Provide the (x, y) coordinate of the cell's center where the given text is located.  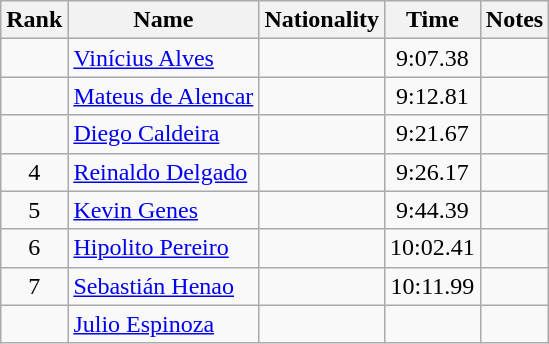
Rank (34, 20)
Julio Espinoza (164, 324)
9:21.67 (433, 134)
4 (34, 172)
Nationality (322, 20)
7 (34, 286)
Hipolito Pereiro (164, 248)
10:02.41 (433, 248)
5 (34, 210)
Time (433, 20)
Diego Caldeira (164, 134)
10:11.99 (433, 286)
Name (164, 20)
9:26.17 (433, 172)
9:07.38 (433, 58)
9:12.81 (433, 96)
Mateus de Alencar (164, 96)
Sebastián Henao (164, 286)
9:44.39 (433, 210)
Kevin Genes (164, 210)
Reinaldo Delgado (164, 172)
6 (34, 248)
Vinícius Alves (164, 58)
Notes (514, 20)
